Search for the cell housing the specified text and yield its (x, y) center coordinate. 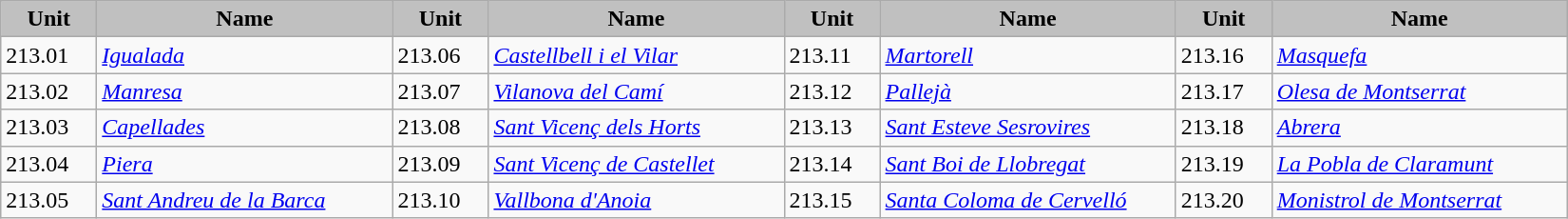
Santa Coloma de Cervelló (1028, 200)
213.01 (49, 55)
Capellades (245, 128)
213.14 (832, 164)
Masquefa (1420, 55)
Olesa de Montserrat (1420, 91)
Sant Andreu de la Barca (245, 200)
Monistrol de Montserrat (1420, 200)
Pallejà (1028, 91)
Martorell (1028, 55)
213.06 (441, 55)
213.04 (49, 164)
Igualada (245, 55)
Sant Vicenç de Castellet (637, 164)
Piera (245, 164)
Manresa (245, 91)
213.15 (832, 200)
Castellbell i el Vilar (637, 55)
Sant Vicenç dels Horts (637, 128)
213.20 (1224, 200)
213.13 (832, 128)
Vilanova del Camí (637, 91)
213.16 (1224, 55)
Sant Esteve Sesrovires (1028, 128)
213.08 (441, 128)
213.10 (441, 200)
213.07 (441, 91)
La Pobla de Claramunt (1420, 164)
213.03 (49, 128)
213.12 (832, 91)
213.09 (441, 164)
213.05 (49, 200)
Sant Boi de Llobregat (1028, 164)
Vallbona d'Anoia (637, 200)
213.19 (1224, 164)
213.18 (1224, 128)
213.11 (832, 55)
213.17 (1224, 91)
Abrera (1420, 128)
213.02 (49, 91)
